Return the [X, Y] coordinate for the center point of the cell that contains the specified text.  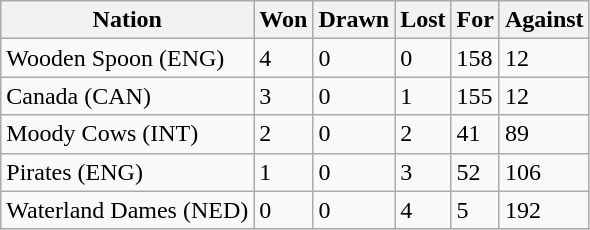
Wooden Spoon (ENG) [128, 58]
Waterland Dames (NED) [128, 210]
Won [284, 20]
52 [475, 172]
155 [475, 96]
Canada (CAN) [128, 96]
89 [544, 134]
41 [475, 134]
106 [544, 172]
192 [544, 210]
For [475, 20]
5 [475, 210]
Nation [128, 20]
Against [544, 20]
158 [475, 58]
Moody Cows (INT) [128, 134]
Pirates (ENG) [128, 172]
Lost [423, 20]
Drawn [354, 20]
